Pinpoint the cell where the given text exists, returning its [x, y] midpoint coordinate. 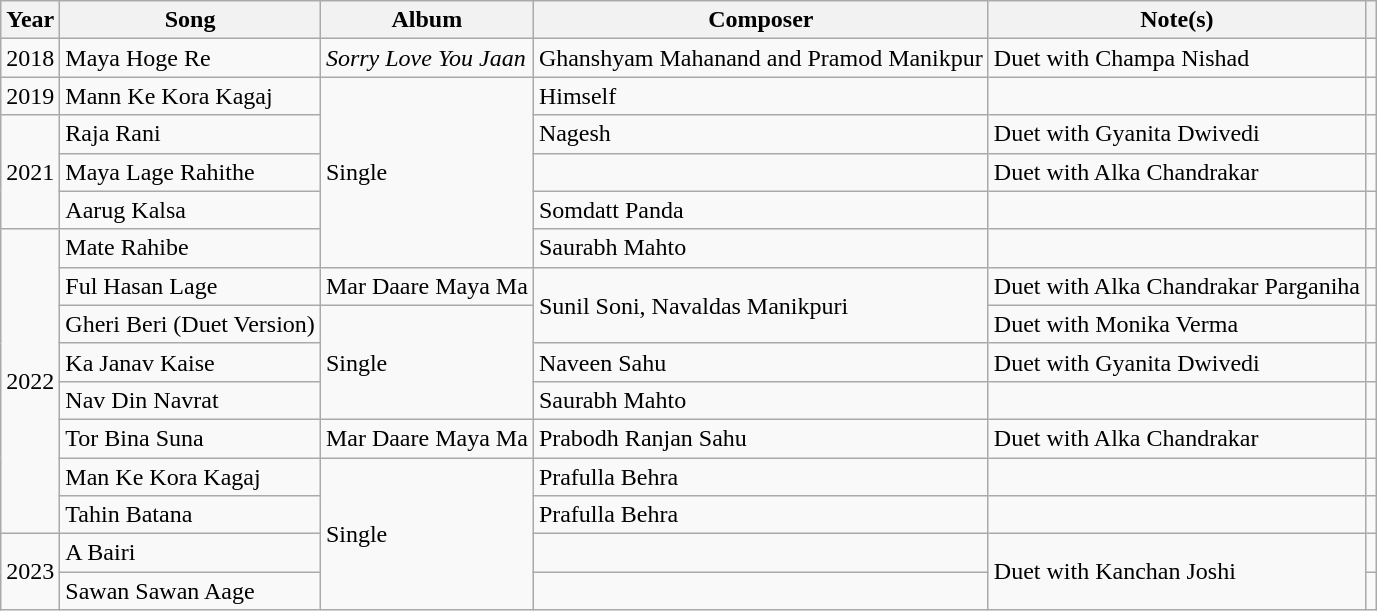
2018 [30, 58]
A Bairi [190, 553]
2023 [30, 572]
Nagesh [760, 134]
Duet with Monika Verma [1176, 324]
Himself [760, 96]
Album [426, 20]
Sorry Love You Jaan [426, 58]
Duet with Alka Chandrakar Parganiha [1176, 286]
Somdatt Panda [760, 210]
Naveen Sahu [760, 362]
Sunil Soni, Navaldas Manikpuri [760, 305]
Gheri Beri (Duet Version) [190, 324]
Composer [760, 20]
Ful Hasan Lage [190, 286]
Tahin Batana [190, 515]
Duet with Kanchan Joshi [1176, 572]
Raja Rani [190, 134]
2019 [30, 96]
Ka Janav Kaise [190, 362]
Mate Rahibe [190, 248]
Note(s) [1176, 20]
Aarug Kalsa [190, 210]
Man Ke Kora Kagaj [190, 477]
Nav Din Navrat [190, 400]
2021 [30, 172]
Tor Bina Suna [190, 438]
Prabodh Ranjan Sahu [760, 438]
Maya Hoge Re [190, 58]
Year [30, 20]
Song [190, 20]
2022 [30, 381]
Maya Lage Rahithe [190, 172]
Duet with Champa Nishad [1176, 58]
Ghanshyam Mahanand and Pramod Manikpur [760, 58]
Sawan Sawan Aage [190, 591]
Mann Ke Kora Kagaj [190, 96]
